Pinpoint the cell where the given text exists, returning its [X, Y] midpoint coordinate. 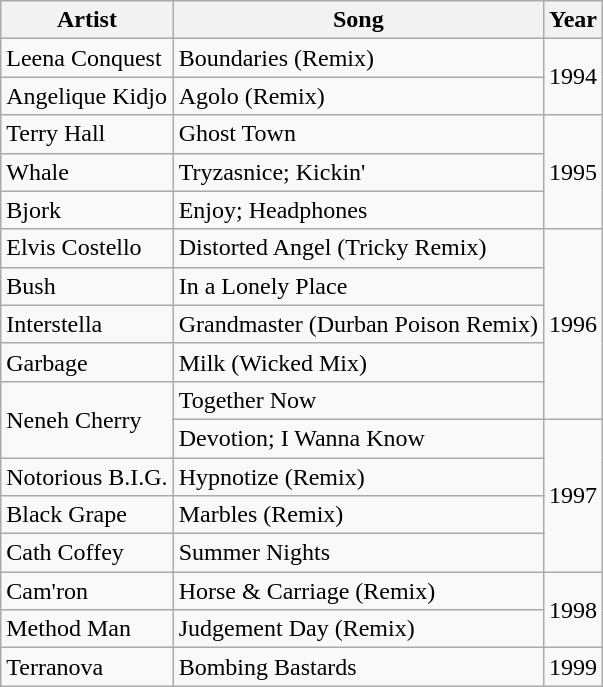
Boundaries (Remix) [358, 58]
Summer Nights [358, 553]
Black Grape [87, 515]
Interstella [87, 324]
Song [358, 20]
Whale [87, 172]
1995 [572, 172]
1994 [572, 77]
Garbage [87, 362]
Grandmaster (Durban Poison Remix) [358, 324]
Year [572, 20]
Devotion; I Wanna Know [358, 438]
Hypnotize (Remix) [358, 477]
Leena Conquest [87, 58]
Ghost Town [358, 134]
Neneh Cherry [87, 419]
Elvis Costello [87, 248]
Cam'ron [87, 591]
Tryzasnice; Kickin' [358, 172]
In a Lonely Place [358, 286]
Bombing Bastards [358, 667]
Enjoy; Headphones [358, 210]
Method Man [87, 629]
Bjork [87, 210]
Notorious B.I.G. [87, 477]
Bush [87, 286]
Together Now [358, 400]
Angelique Kidjo [87, 96]
Milk (Wicked Mix) [358, 362]
Terranova [87, 667]
Agolo (Remix) [358, 96]
Distorted Angel (Tricky Remix) [358, 248]
1996 [572, 324]
Marbles (Remix) [358, 515]
Cath Coffey [87, 553]
1998 [572, 610]
Judgement Day (Remix) [358, 629]
Artist [87, 20]
Terry Hall [87, 134]
Horse & Carriage (Remix) [358, 591]
1997 [572, 495]
1999 [572, 667]
